Search for the cell housing the specified text and yield its [X, Y] center coordinate. 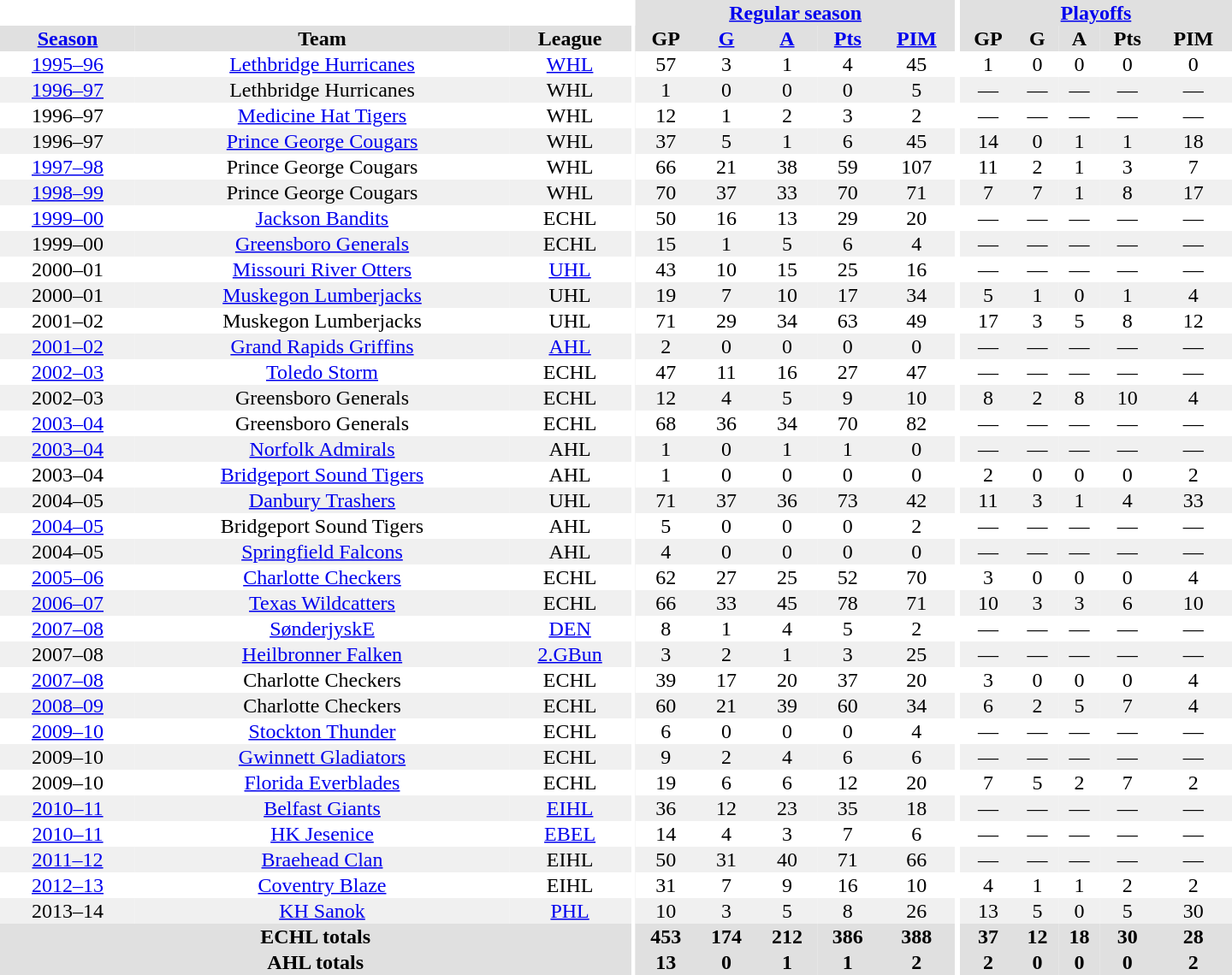
62 [666, 577]
386 [847, 937]
43 [666, 269]
28 [1193, 937]
PHL [570, 911]
League [570, 38]
KH Sanok [322, 911]
Springfield Falcons [322, 552]
174 [727, 937]
107 [916, 167]
Missouri River Otters [322, 269]
2012–13 [68, 885]
2.GBun [570, 654]
1995–96 [68, 64]
73 [847, 500]
Heilbronner Falken [322, 654]
Toledo Storm [322, 372]
1998–99 [68, 192]
38 [787, 167]
49 [916, 321]
68 [666, 423]
40 [787, 860]
Season [68, 38]
Norfolk Admirals [322, 449]
Gwinnett Gladiators [322, 757]
2006–07 [68, 603]
Coventry Blaze [322, 885]
388 [916, 937]
212 [787, 937]
2011–12 [68, 860]
82 [916, 423]
SønderjyskE [322, 629]
DEN [570, 629]
ECHL totals [315, 937]
Braehead Clan [322, 860]
Grand Rapids Griffins [322, 346]
57 [666, 64]
1997–98 [68, 167]
Medicine Hat Tigers [322, 115]
EBEL [570, 834]
2013–14 [68, 911]
Team [322, 38]
AHL totals [315, 962]
2008–09 [68, 706]
42 [916, 500]
63 [847, 321]
Regular season [796, 13]
Playoffs [1096, 13]
52 [847, 577]
453 [666, 937]
Stockton Thunder [322, 731]
78 [847, 603]
Jackson Bandits [322, 218]
Florida Everblades [322, 783]
23 [787, 808]
2005–06 [68, 577]
35 [847, 808]
Danbury Trashers [322, 500]
HK Jesenice [322, 834]
Texas Wildcatters [322, 603]
59 [847, 167]
26 [916, 911]
Belfast Giants [322, 808]
